Provide the [x, y] coordinate of the cell's center where the given text is located.  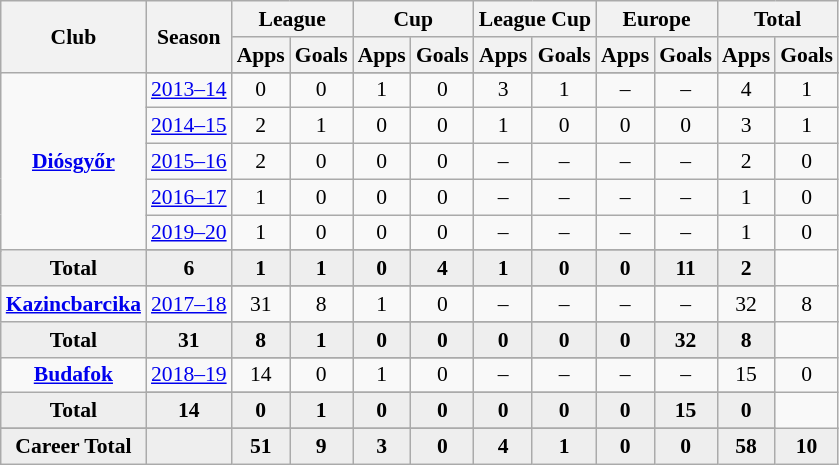
Kazincbarcika [74, 304]
2017–18 [189, 304]
League Cup [535, 19]
9 [322, 447]
6 [189, 269]
2014–15 [189, 126]
2019–20 [189, 233]
Cup [414, 19]
10 [806, 447]
2013–14 [189, 90]
51 [261, 447]
Diósgyőr [74, 161]
11 [686, 269]
58 [746, 447]
Career Total [74, 447]
2018–19 [189, 375]
2016–17 [189, 197]
Season [189, 36]
League [292, 19]
2015–16 [189, 162]
Budafok [74, 375]
Club [74, 36]
Europe [656, 19]
